Return [x, y] of the center of cell containing provided text 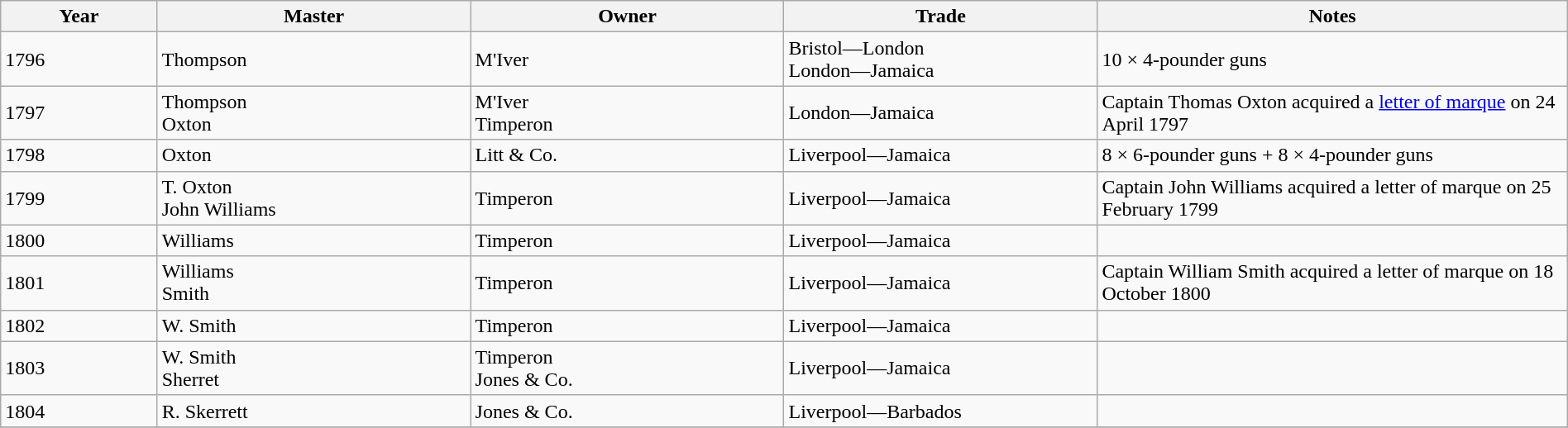
1796 [79, 59]
Master [314, 17]
Thompson [314, 59]
R. Skerrett [314, 411]
WilliamsSmith [314, 283]
1801 [79, 283]
10 × 4-pounder guns [1332, 59]
T. OxtonJohn Williams [314, 198]
Year [79, 17]
Captain John Williams acquired a letter of marque on 25 February 1799 [1332, 198]
TimperonJones & Co. [627, 369]
1803 [79, 369]
ThompsonOxton [314, 112]
Notes [1332, 17]
Captain Thomas Oxton acquired a letter of marque on 24 April 1797 [1332, 112]
1798 [79, 155]
Trade [941, 17]
Williams [314, 240]
Captain William Smith acquired a letter of marque on 18 October 1800 [1332, 283]
London—Jamaica [941, 112]
W. Smith [314, 326]
W. SmithSherret [314, 369]
M'Iver [627, 59]
1797 [79, 112]
1804 [79, 411]
Bristol—LondonLondon—Jamaica [941, 59]
1799 [79, 198]
1800 [79, 240]
8 × 6-pounder guns + 8 × 4-pounder guns [1332, 155]
Oxton [314, 155]
1802 [79, 326]
Owner [627, 17]
Litt & Co. [627, 155]
Jones & Co. [627, 411]
M'IverTimperon [627, 112]
Liverpool—Barbados [941, 411]
